For the text-containing cell, return its midpoint in (x, y) coordinate format. 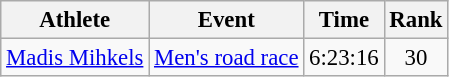
30 (416, 58)
Event (226, 20)
Rank (416, 20)
Athlete (75, 20)
Men's road race (226, 58)
Time (344, 20)
Madis Mihkels (75, 58)
6:23:16 (344, 58)
